Provide the [x, y] coordinate of the cell's center where the given text is located.  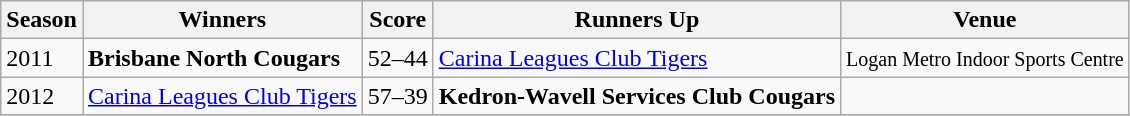
Score [398, 20]
Winners [222, 20]
52–44 [398, 58]
Runners Up [636, 20]
57–39 [398, 96]
Venue [986, 20]
Brisbane North Cougars [222, 58]
Season [42, 20]
2012 [42, 96]
2011 [42, 58]
Logan Metro Indoor Sports Centre [986, 58]
Kedron-Wavell Services Club Cougars [636, 96]
